From the cell containing the given text, extract its center point as (X, Y) coordinate. 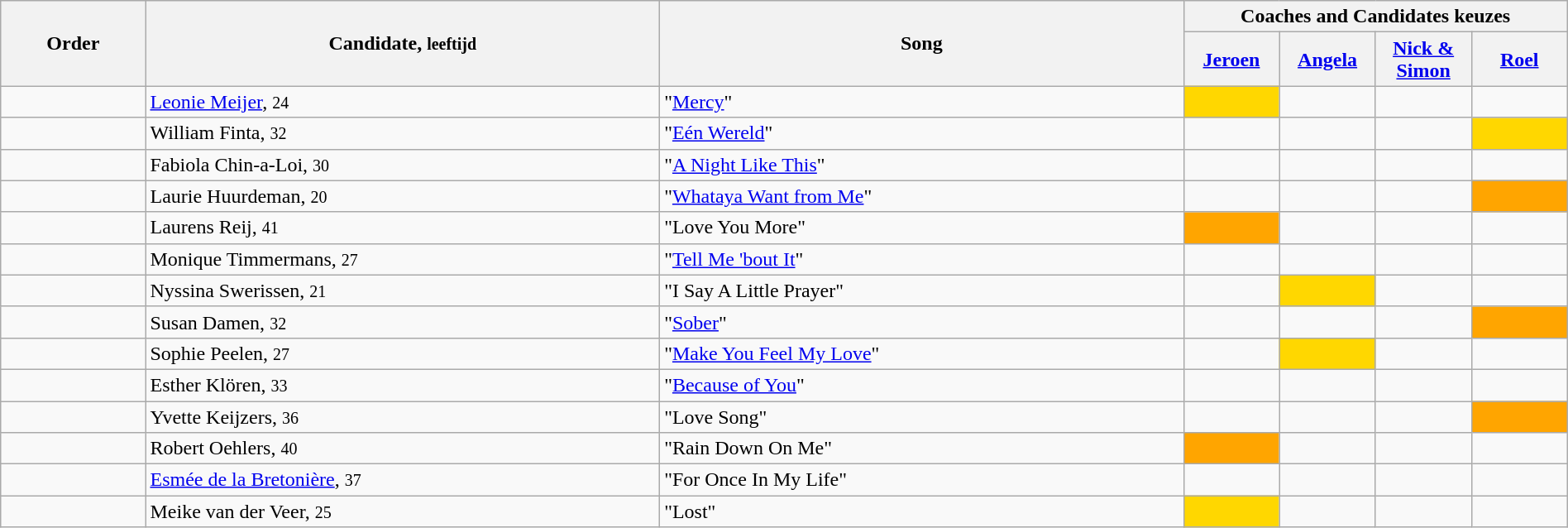
Order (73, 43)
Laurens Reij, 41 (403, 228)
Esther Klören, 33 (403, 385)
Nick & Simon (1423, 60)
"For Once In My Life" (921, 480)
Angela (1327, 60)
"Whataya Want from Me" (921, 196)
"Lost" (921, 511)
"I Say A Little Prayer" (921, 290)
"Make You Feel My Love" (921, 353)
"A Night Like This" (921, 165)
Yvette Keijzers, 36 (403, 416)
Esmée de la Bretonière, 37 (403, 480)
William Finta, 32 (403, 133)
Roel (1519, 60)
"Because of You" (921, 385)
"Sober" (921, 322)
Fabiola Chin-a-Loi, 30 (403, 165)
Laurie Huurdeman, 20 (403, 196)
"Eén Wereld" (921, 133)
Candidate, leeftijd (403, 43)
Sophie Peelen, 27 (403, 353)
"Mercy" (921, 102)
Monique Timmermans, 27 (403, 259)
Nyssina Swerissen, 21 (403, 290)
Leonie Meijer, 24 (403, 102)
"Love You More" (921, 228)
"Rain Down On Me" (921, 449)
Robert Oehlers, 40 (403, 449)
"Tell Me 'bout It" (921, 259)
Jeroen (1231, 60)
Song (921, 43)
Meike van der Veer, 25 (403, 511)
Susan Damen, 32 (403, 322)
Coaches and Candidates keuzes (1375, 17)
"Love Song" (921, 416)
